From the cell containing the given text, extract its center point as [X, Y] coordinate. 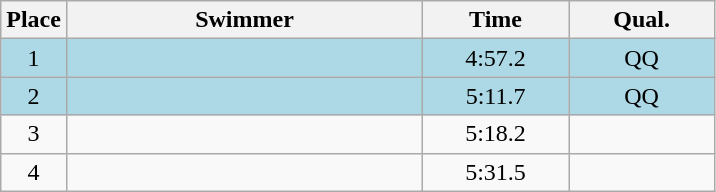
Place [34, 20]
Time [496, 20]
4:57.2 [496, 58]
4 [34, 172]
5:11.7 [496, 96]
1 [34, 58]
3 [34, 134]
Swimmer [244, 20]
2 [34, 96]
5:31.5 [496, 172]
Qual. [642, 20]
5:18.2 [496, 134]
